Determine the (X, Y) coordinate at the center of the cell enclosing the given text.  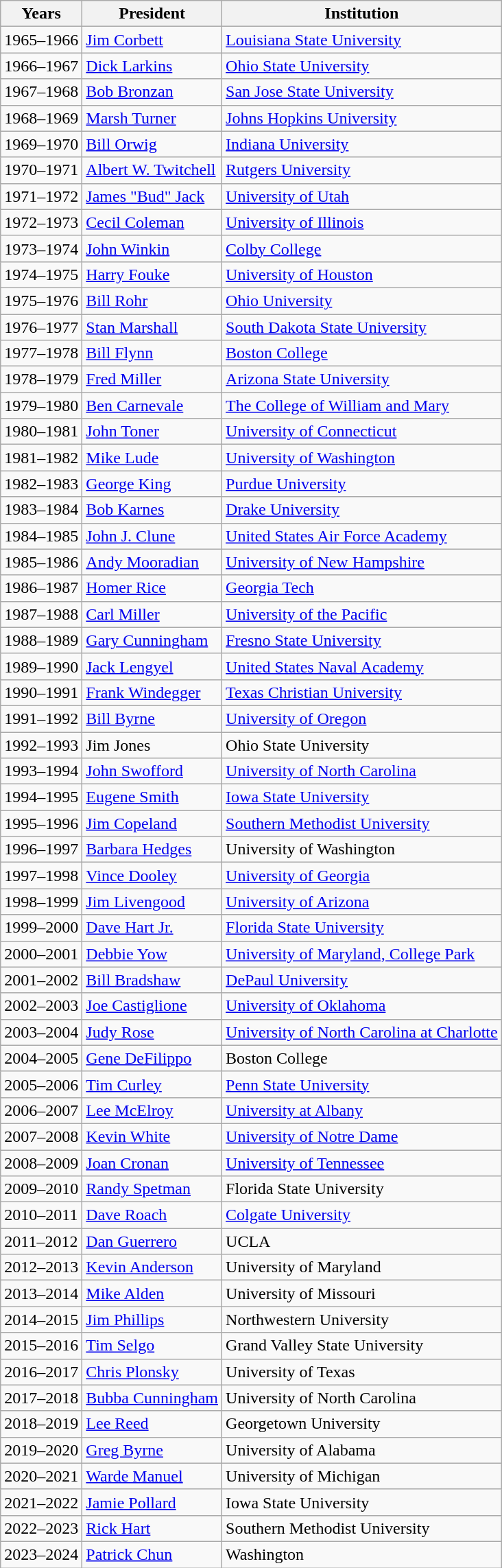
University of North Carolina at Charlotte (362, 1032)
Jack Lengyel (152, 666)
John Toner (152, 432)
1996–1997 (41, 850)
1997–1998 (41, 876)
Georgetown University (362, 1424)
1969–1970 (41, 144)
Judy Rose (152, 1032)
Years (41, 14)
University of Connecticut (362, 432)
1986–1987 (41, 588)
1999–2000 (41, 928)
2022–2023 (41, 1528)
Dick Larkins (152, 66)
University of Notre Dame (362, 1136)
Dave Hart Jr. (152, 928)
Rutgers University (362, 170)
1980–1981 (41, 432)
Gene DeFilippo (152, 1058)
University of Oklahoma (362, 1006)
Joan Cronan (152, 1163)
1979–1980 (41, 406)
1989–1990 (41, 666)
1984–1985 (41, 536)
University of Utah (362, 196)
University of Houston (362, 274)
1987–1988 (41, 614)
1968–1969 (41, 118)
Jim Phillips (152, 1320)
Ben Carnevale (152, 406)
1998–1999 (41, 902)
University of Georgia (362, 876)
1965–1966 (41, 40)
1985–1986 (41, 562)
Marsh Turner (152, 118)
2021–2022 (41, 1502)
2017–2018 (41, 1398)
2000–2001 (41, 954)
Debbie Yow (152, 954)
2006–2007 (41, 1110)
Bill Flynn (152, 353)
1973–1974 (41, 248)
2003–2004 (41, 1032)
Barbara Hedges (152, 850)
Stan Marshall (152, 327)
Joe Castiglione (152, 1006)
Rick Hart (152, 1528)
University of New Hampshire (362, 562)
James "Bud" Jack (152, 196)
Bob Bronzan (152, 92)
DePaul University (362, 980)
1978–1979 (41, 379)
Bill Bradshaw (152, 980)
1988–1989 (41, 640)
Penn State University (362, 1084)
1971–1972 (41, 196)
San Jose State University (362, 92)
2009–2010 (41, 1189)
Jim Jones (152, 745)
1994–1995 (41, 797)
Purdue University (362, 484)
Dan Guerrero (152, 1241)
2002–2003 (41, 1006)
Colgate University (362, 1215)
Harry Fouke (152, 274)
1995–1996 (41, 823)
Bubba Cunningham (152, 1398)
University of Maryland (362, 1267)
The College of William and Mary (362, 406)
Frank Windegger (152, 692)
1983–1984 (41, 510)
Texas Christian University (362, 692)
United States Air Force Academy (362, 536)
1974–1975 (41, 274)
Washington (362, 1554)
President (152, 14)
Albert W. Twitchell (152, 170)
University of Alabama (362, 1450)
University of Missouri (362, 1294)
2015–2016 (41, 1346)
South Dakota State University (362, 327)
2016–2017 (41, 1372)
John J. Clune (152, 536)
1993–1994 (41, 771)
Kevin White (152, 1136)
University of Illinois (362, 222)
Warde Manuel (152, 1476)
University of Texas (362, 1372)
John Swofford (152, 771)
Vince Dooley (152, 876)
Ohio University (362, 301)
Eugene Smith (152, 797)
1967–1968 (41, 92)
2005–2006 (41, 1084)
Bill Byrne (152, 718)
1977–1978 (41, 353)
Chris Plonsky (152, 1372)
Carl Miller (152, 614)
Jim Livengood (152, 902)
Johns Hopkins University (362, 118)
2007–2008 (41, 1136)
1972–1973 (41, 222)
1991–1992 (41, 718)
Mike Lude (152, 458)
Northwestern University (362, 1320)
1990–1991 (41, 692)
Homer Rice (152, 588)
Lee McElroy (152, 1110)
John Winkin (152, 248)
2001–2002 (41, 980)
Bob Karnes (152, 510)
Gary Cunningham (152, 640)
2013–2014 (41, 1294)
University of the Pacific (362, 614)
Grand Valley State University (362, 1346)
United States Naval Academy (362, 666)
2008–2009 (41, 1163)
Louisiana State University (362, 40)
1981–1982 (41, 458)
2018–2019 (41, 1424)
Fred Miller (152, 379)
University of Maryland, College Park (362, 954)
Mike Alden (152, 1294)
Bill Rohr (152, 301)
Tim Curley (152, 1084)
Arizona State University (362, 379)
1992–1993 (41, 745)
1976–1977 (41, 327)
Cecil Coleman (152, 222)
Georgia Tech (362, 588)
Dave Roach (152, 1215)
University at Albany (362, 1110)
2014–2015 (41, 1320)
George King (152, 484)
Institution (362, 14)
Bill Orwig (152, 144)
1966–1967 (41, 66)
2004–2005 (41, 1058)
Tim Selgo (152, 1346)
Colby College (362, 248)
University of Oregon (362, 718)
Andy Mooradian (152, 562)
Indiana University (362, 144)
1975–1976 (41, 301)
2019–2020 (41, 1450)
2023–2024 (41, 1554)
Kevin Anderson (152, 1267)
2020–2021 (41, 1476)
Jim Copeland (152, 823)
Randy Spetman (152, 1189)
University of Tennessee (362, 1163)
1982–1983 (41, 484)
UCLA (362, 1241)
Drake University (362, 510)
Lee Reed (152, 1424)
Fresno State University (362, 640)
University of Arizona (362, 902)
Greg Byrne (152, 1450)
Jamie Pollard (152, 1502)
2010–2011 (41, 1215)
2011–2012 (41, 1241)
2012–2013 (41, 1267)
Jim Corbett (152, 40)
Patrick Chun (152, 1554)
University of Michigan (362, 1476)
1970–1971 (41, 170)
